Return (X, Y) of the center of cell containing provided text 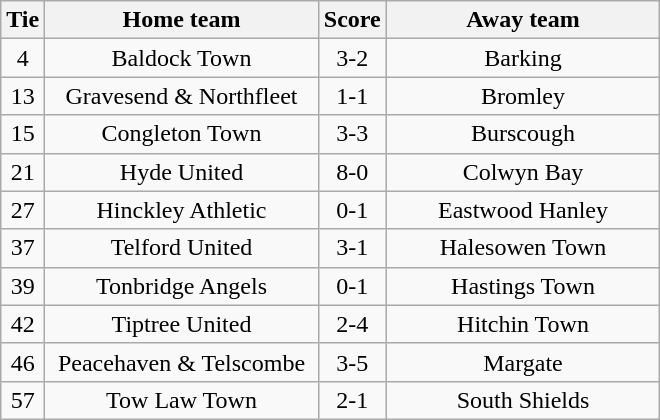
Margate (523, 362)
15 (23, 134)
Halesowen Town (523, 248)
39 (23, 286)
3-3 (352, 134)
Telford United (182, 248)
Colwyn Bay (523, 172)
Peacehaven & Telscombe (182, 362)
Baldock Town (182, 58)
4 (23, 58)
Burscough (523, 134)
Score (352, 20)
3-1 (352, 248)
8-0 (352, 172)
1-1 (352, 96)
Hinckley Athletic (182, 210)
Bromley (523, 96)
13 (23, 96)
Home team (182, 20)
Gravesend & Northfleet (182, 96)
57 (23, 400)
Hastings Town (523, 286)
21 (23, 172)
Eastwood Hanley (523, 210)
Hitchin Town (523, 324)
27 (23, 210)
46 (23, 362)
Hyde United (182, 172)
Tow Law Town (182, 400)
37 (23, 248)
3-5 (352, 362)
South Shields (523, 400)
Tie (23, 20)
Away team (523, 20)
Barking (523, 58)
2-1 (352, 400)
Congleton Town (182, 134)
Tonbridge Angels (182, 286)
3-2 (352, 58)
2-4 (352, 324)
Tiptree United (182, 324)
42 (23, 324)
